Return (X, Y) of the center of cell containing provided text 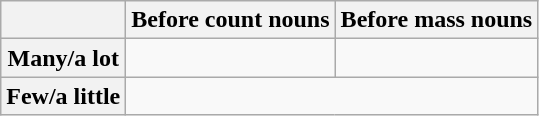
Few/a little (64, 96)
Many/a lot (64, 58)
Before count nouns (230, 20)
Before mass nouns (436, 20)
